Scan for the cell matching the given text and deliver its [X, Y] coordinate at center. 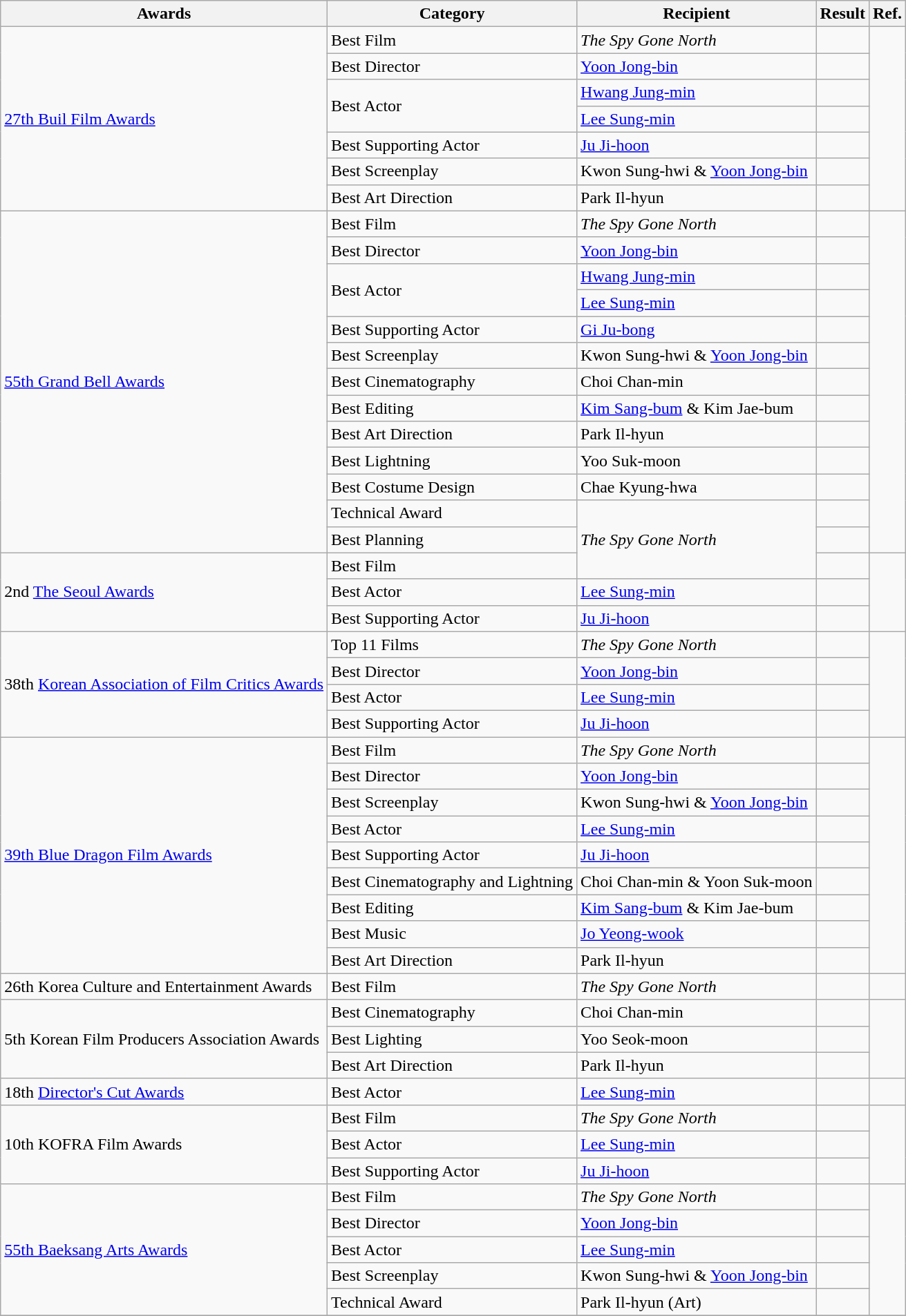
Best Cinematography and Lightning [452, 881]
Choi Chan-min & Yoon Suk-moon [697, 881]
Result [842, 14]
27th Buil Film Awards [164, 119]
38th Korean Association of Film Critics Awards [164, 684]
55th Baeksang Arts Awards [164, 1250]
39th Blue Dragon Film Awards [164, 855]
Gi Ju-bong [697, 330]
Category [452, 14]
18th Director's Cut Awards [164, 1091]
Top 11 Films [452, 645]
Chae Kyung-hwa [697, 487]
Best Planning [452, 540]
Best Music [452, 934]
Yoo Seok-moon [697, 1039]
Jo Yeong-wook [697, 934]
2nd The Seoul Awards [164, 592]
Best Costume Design [452, 487]
55th Grand Bell Awards [164, 381]
Awards [164, 14]
Ref. [887, 14]
Best Lightning [452, 461]
10th KOFRA Film Awards [164, 1144]
Park Il-hyun (Art) [697, 1302]
Best Lighting [452, 1039]
Yoo Suk-moon [697, 461]
Recipient [697, 14]
26th Korea Culture and Entertainment Awards [164, 986]
5th Korean Film Producers Association Awards [164, 1039]
